Find where the given text appears and provide that cell's center as [x, y] coordinate. 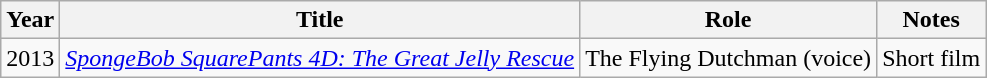
SpongeBob SquarePants 4D: The Great Jelly Rescue [320, 58]
The Flying Dutchman (voice) [728, 58]
Notes [932, 20]
Year [30, 20]
Title [320, 20]
Role [728, 20]
2013 [30, 58]
Short film [932, 58]
